For the text-containing cell, return its midpoint in (x, y) coordinate format. 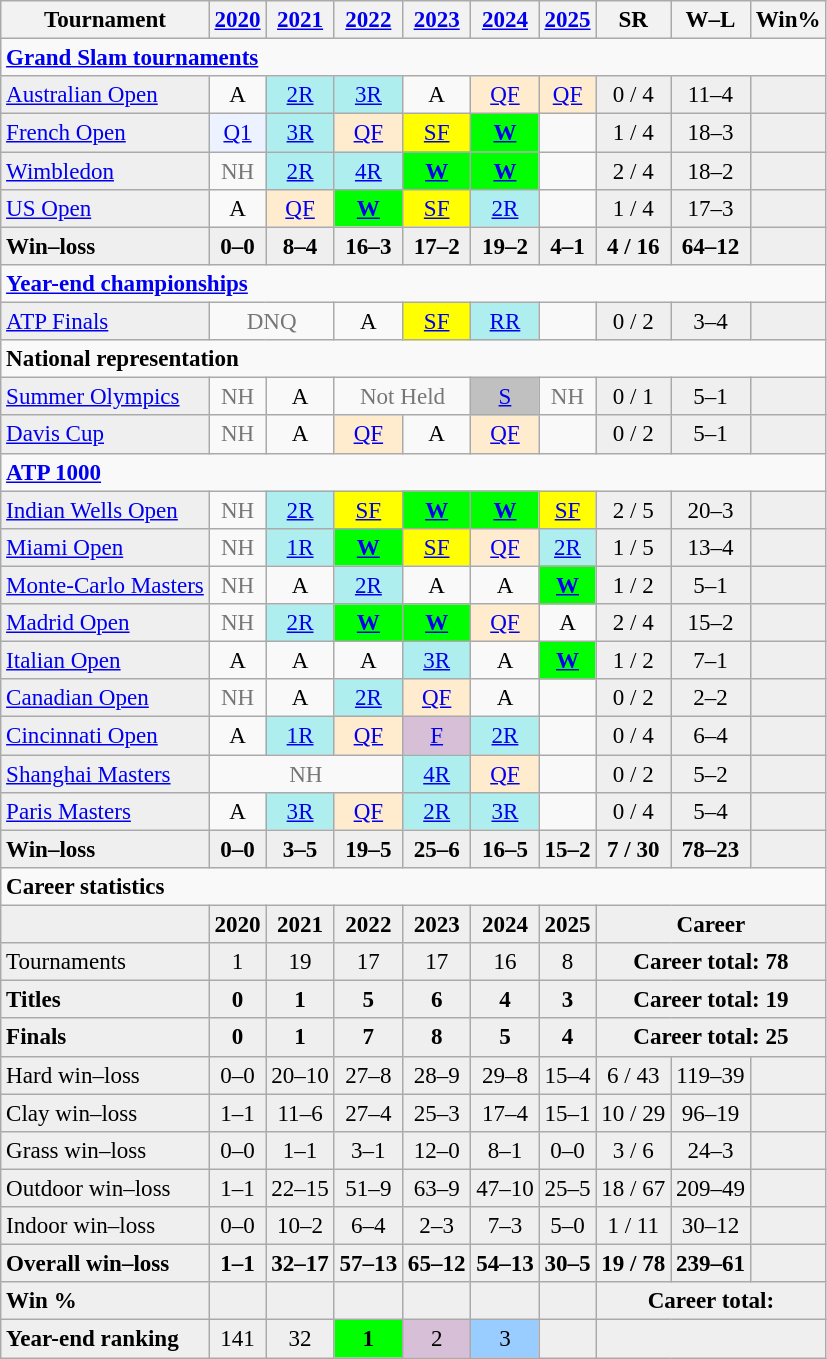
Hard win–loss (105, 1075)
Not Held (402, 397)
12–0 (437, 1151)
Cincinnati Open (105, 736)
16 (505, 962)
32 (300, 1339)
64–12 (711, 246)
Monte-Carlo Masters (105, 585)
SR (634, 20)
W–L (711, 20)
Grand Slam tournaments (414, 58)
Indoor win–loss (105, 1226)
16–3 (368, 246)
7–1 (711, 661)
0 / 1 (634, 397)
47–10 (505, 1188)
Finals (105, 1038)
National representation (414, 359)
10 / 29 (634, 1113)
Career statistics (414, 887)
11–6 (300, 1113)
3–5 (300, 849)
27–4 (368, 1113)
3–4 (711, 322)
Australian Open (105, 95)
3 / 6 (634, 1151)
Outdoor win–loss (105, 1188)
Career total: 19 (711, 1000)
18–3 (711, 133)
63–9 (437, 1188)
29–8 (505, 1075)
15–4 (568, 1075)
18 / 67 (634, 1188)
78–23 (711, 849)
17–4 (505, 1113)
25–6 (437, 849)
17–3 (711, 209)
1 / 11 (634, 1226)
ATP 1000 (414, 472)
Indian Wells Open (105, 510)
51–9 (368, 1188)
65–12 (437, 1264)
7 (368, 1038)
11–4 (711, 95)
6 (437, 1000)
5–2 (711, 774)
Win % (105, 1301)
US Open (105, 209)
French Open (105, 133)
Overall win–loss (105, 1264)
20–10 (300, 1075)
Shanghai Masters (105, 774)
ATP Finals (105, 322)
22–15 (300, 1188)
6 / 43 (634, 1075)
Win% (788, 20)
10–2 (300, 1226)
DNQ (272, 322)
Miami Open (105, 548)
Year-end ranking (105, 1339)
18–2 (711, 171)
2 / 5 (634, 510)
S (505, 397)
Career total: 25 (711, 1038)
30–5 (568, 1264)
Tournaments (105, 962)
Wimbledon (105, 171)
Tournament (105, 20)
F (437, 736)
RR (505, 322)
Year-end championships (414, 284)
20–3 (711, 510)
27–8 (368, 1075)
57–13 (368, 1264)
119–39 (711, 1075)
15–1 (568, 1113)
32–17 (300, 1264)
Paris Masters (105, 812)
Italian Open (105, 661)
Clay win–loss (105, 1113)
2 (437, 1339)
3–1 (368, 1151)
8–1 (505, 1151)
13–4 (711, 548)
24–3 (711, 1151)
7 / 30 (634, 849)
30–12 (711, 1226)
239–61 (711, 1264)
Q1 (238, 133)
Grass win–loss (105, 1151)
19 / 78 (634, 1264)
Madrid Open (105, 623)
54–13 (505, 1264)
Canadian Open (105, 698)
8–4 (300, 246)
Career total: 78 (711, 962)
Career (711, 925)
Career total: (711, 1301)
5–4 (711, 812)
4 / 16 (634, 246)
25–5 (568, 1188)
25–3 (437, 1113)
2–3 (437, 1226)
4–1 (568, 246)
19 (300, 962)
Summer Olympics (105, 397)
2–2 (711, 698)
17–2 (437, 246)
19–2 (505, 246)
7–3 (505, 1226)
Titles (105, 1000)
141 (238, 1339)
5–0 (568, 1226)
209–49 (711, 1188)
Davis Cup (105, 435)
16–5 (505, 849)
28–9 (437, 1075)
19–5 (368, 849)
1 / 5 (634, 548)
96–19 (711, 1113)
